Identify which cell holds the provided text, then report its [x, y] central coordinate. 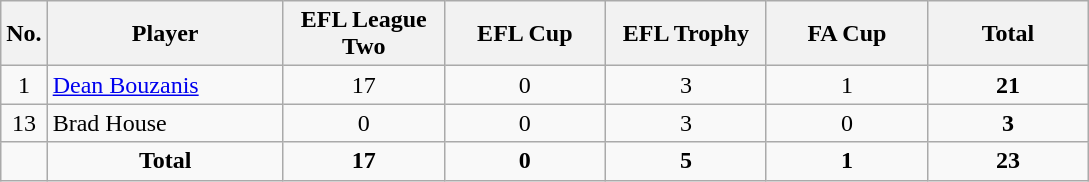
13 [24, 123]
Dean Bouzanis [165, 85]
Brad House [165, 123]
FA Cup [846, 34]
EFL League Two [364, 34]
EFL Cup [524, 34]
No. [24, 34]
23 [1008, 161]
EFL Trophy [686, 34]
21 [1008, 85]
5 [686, 161]
Player [165, 34]
